Identify which cell holds the provided text, then report its (x, y) central coordinate. 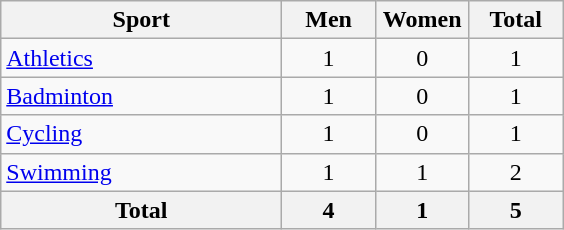
5 (516, 210)
Cycling (142, 134)
Men (329, 20)
Athletics (142, 58)
2 (516, 172)
Swimming (142, 172)
Badminton (142, 96)
Sport (142, 20)
4 (329, 210)
Women (422, 20)
